Output the [x, y] coordinate of the center of the cell containing the given text.  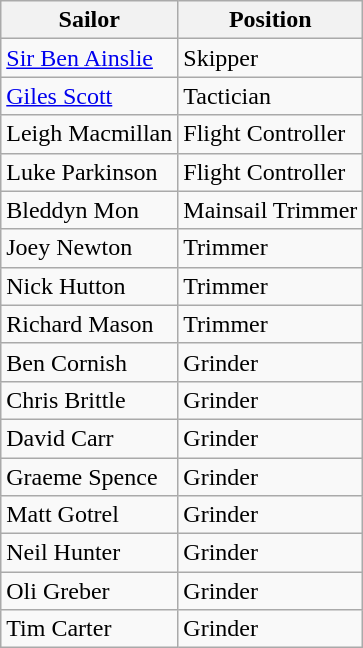
Mainsail Trimmer [270, 210]
Ben Cornish [90, 362]
Sailor [90, 20]
Matt Gotrel [90, 515]
Luke Parkinson [90, 172]
Chris Brittle [90, 400]
Graeme Spence [90, 477]
Leigh Macmillan [90, 134]
Nick Hutton [90, 286]
Richard Mason [90, 324]
Tim Carter [90, 629]
Skipper [270, 58]
Giles Scott [90, 96]
Tactician [270, 96]
Oli Greber [90, 591]
Bleddyn Mon [90, 210]
Neil Hunter [90, 553]
David Carr [90, 438]
Joey Newton [90, 248]
Sir Ben Ainslie [90, 58]
Position [270, 20]
